Determine the (X, Y) coordinate at the center of the cell enclosing the given text.  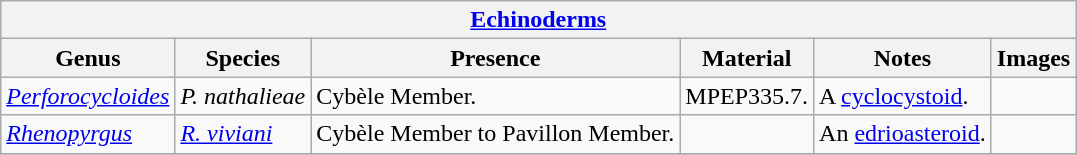
Rhenopyrgus (88, 134)
An edrioasteroid. (903, 134)
Cybèle Member to Pavillon Member. (496, 134)
A cyclocystoid. (903, 96)
Perforocycloides (88, 96)
Presence (496, 58)
Genus (88, 58)
Echinoderms (538, 20)
Material (747, 58)
P. nathalieae (243, 96)
R. viviani (243, 134)
Images (1033, 58)
Cybèle Member. (496, 96)
Species (243, 58)
Notes (903, 58)
MPEP335.7. (747, 96)
